Find where the given text appears and provide that cell's center as [X, Y] coordinate. 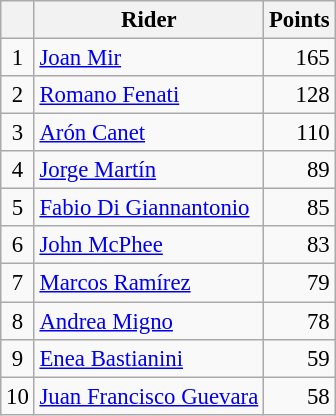
128 [300, 95]
Jorge Martín [148, 170]
9 [18, 358]
Andrea Migno [148, 321]
10 [18, 396]
165 [300, 58]
John McPhee [148, 245]
59 [300, 358]
2 [18, 95]
79 [300, 283]
Enea Bastianini [148, 358]
58 [300, 396]
Points [300, 20]
3 [18, 133]
85 [300, 208]
Marcos Ramírez [148, 283]
8 [18, 321]
7 [18, 283]
89 [300, 170]
Arón Canet [148, 133]
4 [18, 170]
78 [300, 321]
5 [18, 208]
Romano Fenati [148, 95]
83 [300, 245]
6 [18, 245]
1 [18, 58]
Joan Mir [148, 58]
Rider [148, 20]
Fabio Di Giannantonio [148, 208]
Juan Francisco Guevara [148, 396]
110 [300, 133]
